Return the (x, y) coordinate for the center point of the cell that contains the specified text.  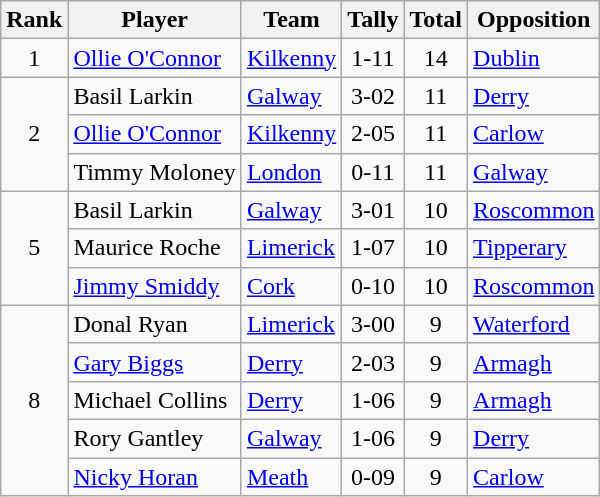
0-10 (373, 286)
2-05 (373, 134)
Player (155, 20)
8 (34, 400)
Total (436, 20)
Dublin (534, 58)
14 (436, 58)
Jimmy Smiddy (155, 286)
Donal Ryan (155, 324)
Tally (373, 20)
Rank (34, 20)
London (291, 172)
Waterford (534, 324)
5 (34, 248)
3-00 (373, 324)
1 (34, 58)
Cork (291, 286)
Rory Gantley (155, 438)
1-07 (373, 248)
3-01 (373, 210)
3-02 (373, 96)
0-11 (373, 172)
Team (291, 20)
Tipperary (534, 248)
0-09 (373, 477)
Gary Biggs (155, 362)
Maurice Roche (155, 248)
Opposition (534, 20)
Michael Collins (155, 400)
2-03 (373, 362)
Nicky Horan (155, 477)
Timmy Moloney (155, 172)
1-11 (373, 58)
Meath (291, 477)
2 (34, 134)
